From the cell containing the given text, extract its center point as [x, y] coordinate. 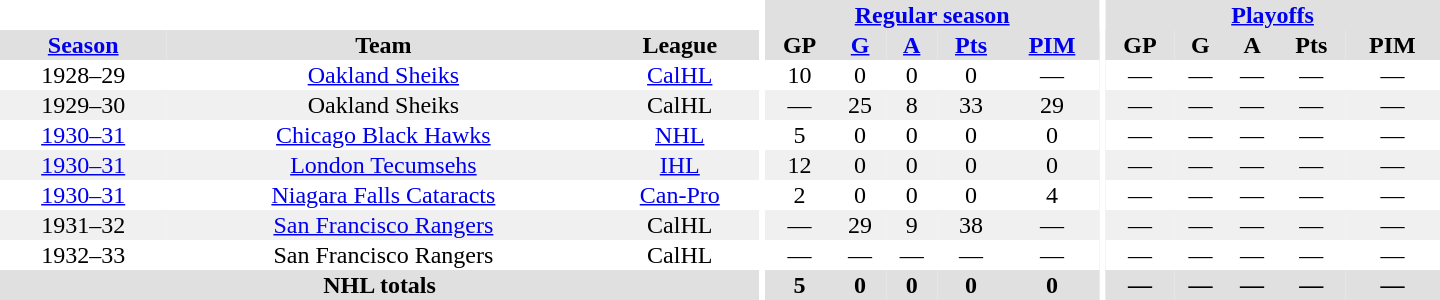
1928–29 [83, 75]
London Tecumsehs [383, 165]
IHL [680, 165]
4 [1052, 195]
Chicago Black Hawks [383, 135]
Can-Pro [680, 195]
Team [383, 45]
League [680, 45]
25 [860, 105]
1932–33 [83, 255]
1929–30 [83, 105]
8 [912, 105]
Niagara Falls Cataracts [383, 195]
Playoffs [1272, 15]
Season [83, 45]
10 [800, 75]
2 [800, 195]
NHL totals [380, 285]
33 [972, 105]
1931–32 [83, 225]
NHL [680, 135]
38 [972, 225]
9 [912, 225]
12 [800, 165]
Regular season [932, 15]
